Scan for the cell matching the given text and deliver its (x, y) coordinate at center. 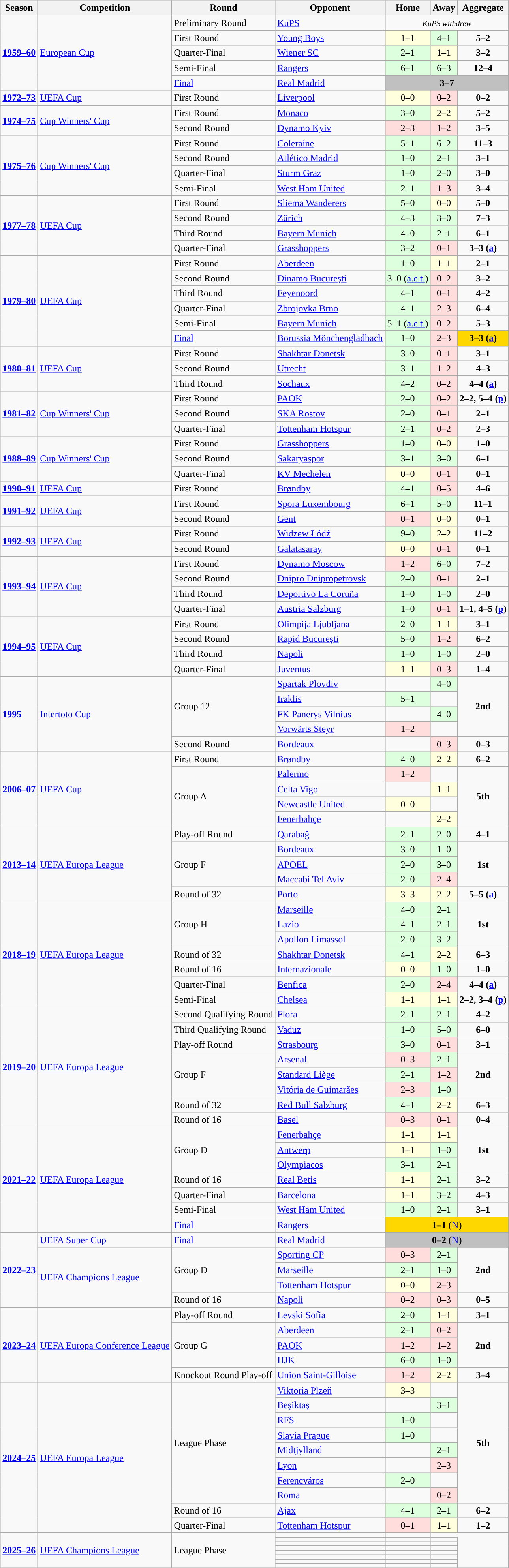
2023–24 (19, 1345)
11–1 (483, 504)
Sochaux (330, 383)
3–5 (483, 128)
Slavia Prague (330, 1435)
Union Saint-Gilloise (330, 1375)
Utrecht (330, 368)
0–4 (483, 1120)
Olympiacos (330, 1165)
KuPS (330, 23)
7–2 (483, 564)
6–4 (483, 308)
Group 12 (224, 707)
11–3 (483, 143)
Qarabağ (330, 834)
Barcelona (330, 1195)
1959–60 (19, 53)
Zbrojovka Brno (330, 308)
Group A (224, 797)
1995 (19, 714)
FK Panerys Vilnius (330, 714)
Second Qualifying Round (224, 1015)
Young Boys (330, 38)
Austria Salzburg (330, 609)
Palermo (330, 774)
1990–91 (19, 489)
Iraklis (330, 699)
2025–26 (19, 1550)
0–2 (N) (447, 1240)
KV Mechelen (330, 474)
Dnipro Dnipropetrovsk (330, 579)
Third Qualifying Round (224, 1030)
2018–19 (19, 954)
Widzew Łódź (330, 534)
APOEL (330, 864)
2–2, 5–4 (p) (483, 398)
Competition (105, 8)
Standard Liège (330, 1075)
2024–25 (19, 1457)
Atlético Madrid (330, 158)
Vitória de Guimarães (330, 1090)
Coleraine (330, 143)
1–1, 4–5 (p) (483, 609)
1–3 (444, 188)
Deportivo La Coruña (330, 594)
Sturm Graz (330, 173)
Newcastle United (330, 804)
Monaco (330, 113)
1993–94 (19, 586)
RFS (330, 1420)
1972–73 (19, 98)
Beşiktaş (330, 1405)
KuPS withdrew (447, 23)
Antwerp (330, 1150)
Borussia Mönchengladbach (330, 338)
1–4 (483, 669)
2–2, 3–4 (p) (483, 1000)
Gent (330, 519)
Round (224, 8)
7–3 (483, 218)
Vaduz (330, 1030)
Home (408, 8)
European Cup (105, 53)
Liverpool (330, 98)
Flora (330, 1015)
Internazionale (330, 970)
3–7 (447, 83)
Vorwärts Steyr (330, 729)
Sporting CP (330, 1255)
3–0 (a.e.t.) (408, 278)
Ferencváros (330, 1480)
4–6 (483, 489)
Dinamo București (330, 278)
Juventus (330, 669)
Group G (224, 1345)
1979–80 (19, 301)
11–2 (483, 534)
Opponent (330, 8)
Chelsea (330, 1000)
Maccabi Tel Aviv (330, 879)
Basel (330, 1120)
Galatasaray (330, 549)
Arsenal (330, 1060)
1980–81 (19, 368)
UEFA Europa Conference League (105, 1345)
Sakaryaspor (330, 459)
Red Bull Salzburg (330, 1105)
Apollon Limassol (330, 940)
Zürich (330, 218)
5–1 (a.e.t.) (408, 323)
Wiener SC (330, 53)
Season (19, 8)
Roma (330, 1495)
Knockout Round Play-off (224, 1375)
Celta Vigo (330, 789)
Benfica (330, 985)
1994–95 (19, 646)
Spora Luxembourg (330, 504)
Viktoria Plzeň (330, 1390)
Sliema Wanderers (330, 203)
5–5 (a) (483, 894)
Strasbourg (330, 1045)
1992–93 (19, 541)
12–4 (483, 68)
Group H (224, 924)
Midtjylland (330, 1450)
Rapid București (330, 639)
Lazio (330, 925)
2013–14 (19, 864)
2022–23 (19, 1270)
Preliminary Round (224, 23)
Dynamo Kyiv (330, 128)
HJK (330, 1360)
Intertoto Cup (105, 714)
1981–82 (19, 413)
Feyenoord (330, 293)
Dynamo Moscow (330, 564)
2021–22 (19, 1180)
SKA Rostov (330, 413)
Olimpija Ljubljana (330, 624)
2019–20 (19, 1067)
Real Betis (330, 1180)
9–0 (408, 534)
Lyon (330, 1465)
1–1 (N) (447, 1225)
Ajax (330, 1510)
Aggregate (483, 8)
5–3 (483, 323)
UEFA Super Cup (105, 1240)
1977–78 (19, 226)
Away (444, 8)
2006–07 (19, 789)
1975–76 (19, 165)
1991–92 (19, 511)
Porto (330, 894)
Spartak Plovdiv (330, 684)
1988–89 (19, 459)
Levski Sofia (330, 1315)
1974–75 (19, 120)
